Determine the [x, y] coordinate at the center of the cell enclosing the given text.  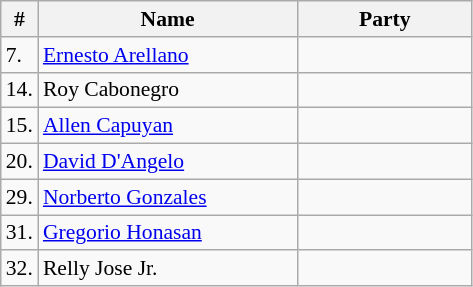
# [20, 19]
20. [20, 162]
Relly Jose Jr. [168, 269]
15. [20, 126]
31. [20, 233]
Ernesto Arellano [168, 55]
Party [384, 19]
Name [168, 19]
29. [20, 197]
14. [20, 90]
7. [20, 55]
32. [20, 269]
Gregorio Honasan [168, 233]
Roy Cabonegro [168, 90]
Allen Capuyan [168, 126]
Norberto Gonzales [168, 197]
David D'Angelo [168, 162]
